Extract the (x, y) coordinate from the center of the cell holding the provided text.  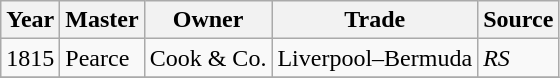
Master (102, 20)
Pearce (102, 58)
RS (518, 58)
Source (518, 20)
Liverpool–Bermuda (375, 58)
Year (30, 20)
Owner (208, 20)
Trade (375, 20)
Cook & Co. (208, 58)
1815 (30, 58)
